From the cell containing the given text, extract its center point as [x, y] coordinate. 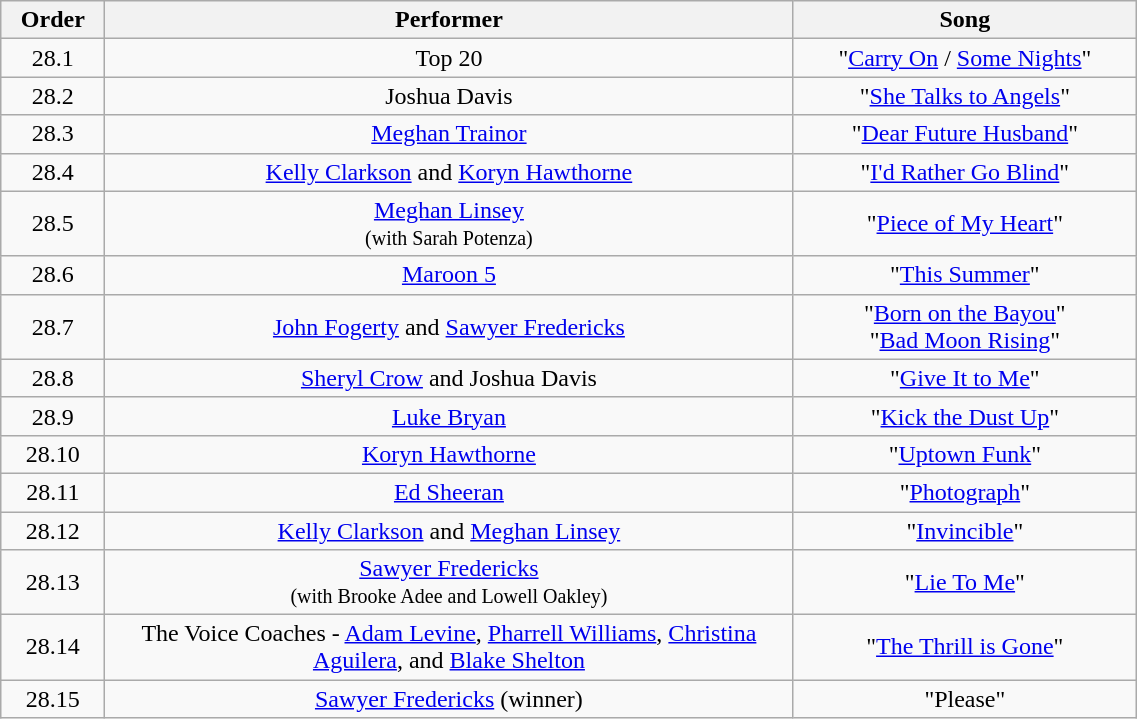
28.12 [53, 531]
Maroon 5 [449, 275]
"Lie To Me" [965, 582]
Joshua Davis [449, 96]
28.2 [53, 96]
"Photograph" [965, 492]
Meghan Trainor [449, 134]
28.5 [53, 224]
Kelly Clarkson and Koryn Hawthorne [449, 172]
28.1 [53, 58]
Koryn Hawthorne [449, 454]
28.11 [53, 492]
"Carry On / Some Nights" [965, 58]
Sawyer Fredericks (with Brooke Adee and Lowell Oakley) [449, 582]
Performer [449, 20]
John Fogerty and Sawyer Fredericks [449, 326]
28.13 [53, 582]
"Please" [965, 699]
28.15 [53, 699]
"Piece of My Heart" [965, 224]
"Invincible" [965, 531]
Order [53, 20]
Top 20 [449, 58]
Luke Bryan [449, 416]
28.7 [53, 326]
Sawyer Fredericks (winner) [449, 699]
"She Talks to Angels" [965, 96]
28.3 [53, 134]
"The Thrill is Gone" [965, 648]
"Give It to Me" [965, 378]
"I'd Rather Go Blind" [965, 172]
28.4 [53, 172]
"This Summer" [965, 275]
28.8 [53, 378]
"Dear Future Husband" [965, 134]
28.9 [53, 416]
The Voice Coaches - Adam Levine, Pharrell Williams, Christina Aguilera, and Blake Shelton [449, 648]
28.10 [53, 454]
Ed Sheeran [449, 492]
"Uptown Funk" [965, 454]
Sheryl Crow and Joshua Davis [449, 378]
28.14 [53, 648]
"Kick the Dust Up" [965, 416]
Meghan Linsey(with Sarah Potenza) [449, 224]
Kelly Clarkson and Meghan Linsey [449, 531]
"Born on the Bayou" "Bad Moon Rising" [965, 326]
Song [965, 20]
28.6 [53, 275]
